Extract the (X, Y) coordinate from the center of the cell holding the provided text.  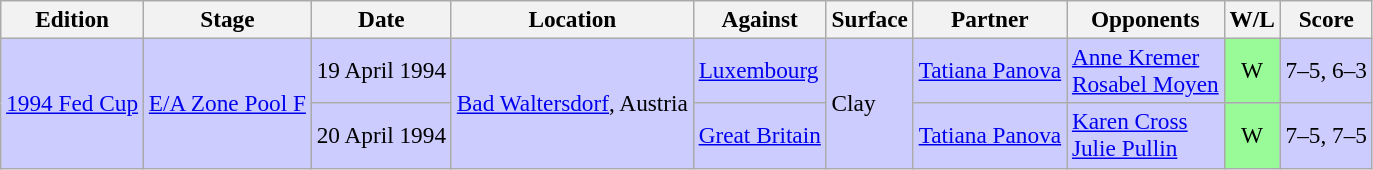
Clay (870, 103)
Great Britain (760, 136)
Anne Kremer Rosabel Moyen (1146, 70)
Opponents (1146, 19)
W/L (1252, 19)
E/A Zone Pool F (227, 103)
Stage (227, 19)
Surface (870, 19)
Score (1326, 19)
20 April 1994 (381, 136)
1994 Fed Cup (72, 103)
Date (381, 19)
Edition (72, 19)
Luxembourg (760, 70)
Against (760, 19)
Partner (990, 19)
Bad Waltersdorf, Austria (572, 103)
Location (572, 19)
7–5, 6–3 (1326, 70)
Karen Cross Julie Pullin (1146, 136)
7–5, 7–5 (1326, 136)
19 April 1994 (381, 70)
